Search for the cell housing the specified text and yield its (X, Y) center coordinate. 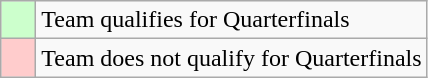
Team qualifies for Quarterfinals (232, 20)
Team does not qualify for Quarterfinals (232, 58)
